Search for the cell housing the specified text and yield its [x, y] center coordinate. 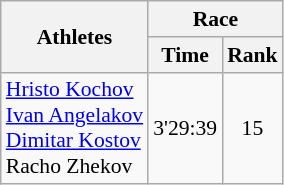
Hristo KochovIvan AngelakovDimitar KostovRacho Zhekov [74, 128]
Rank [252, 55]
Athletes [74, 36]
3'29:39 [185, 128]
15 [252, 128]
Race [216, 19]
Time [185, 55]
